Pinpoint the cell where the given text exists, returning its [x, y] midpoint coordinate. 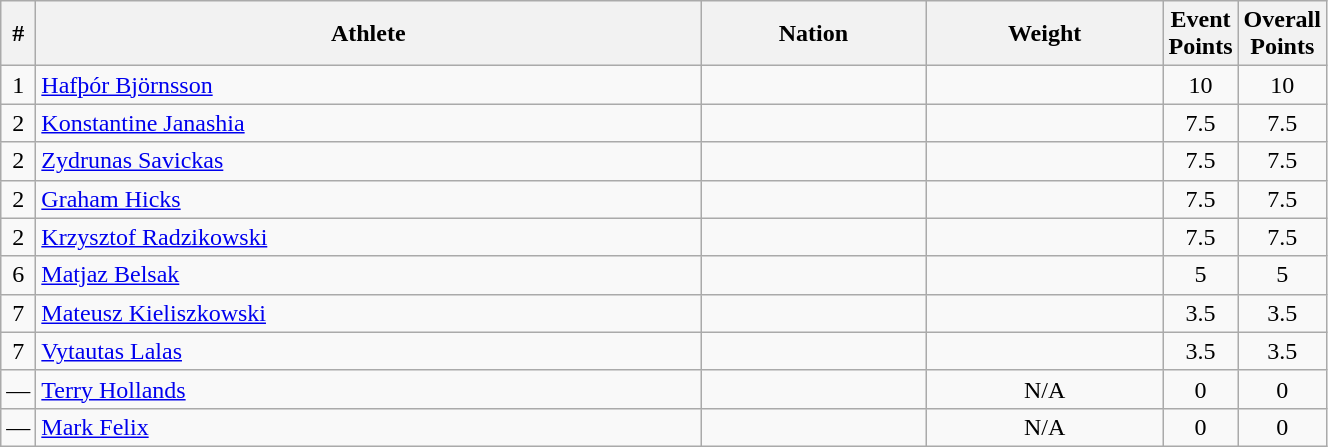
Graham Hicks [368, 199]
Athlete [368, 34]
Konstantine Janashia [368, 123]
Overall Points [1282, 34]
Mark Felix [368, 427]
Event Points [1200, 34]
Matjaz Belsak [368, 275]
Hafþór Björnsson [368, 85]
1 [18, 85]
Nation [814, 34]
Weight [1044, 34]
Zydrunas Savickas [368, 161]
Vytautas Lalas [368, 351]
6 [18, 275]
Mateusz Kieliszkowski [368, 313]
Terry Hollands [368, 389]
# [18, 34]
Krzysztof Radzikowski [368, 237]
